Capture the cell that displays the provided text and extract its (X, Y) central coordinate. 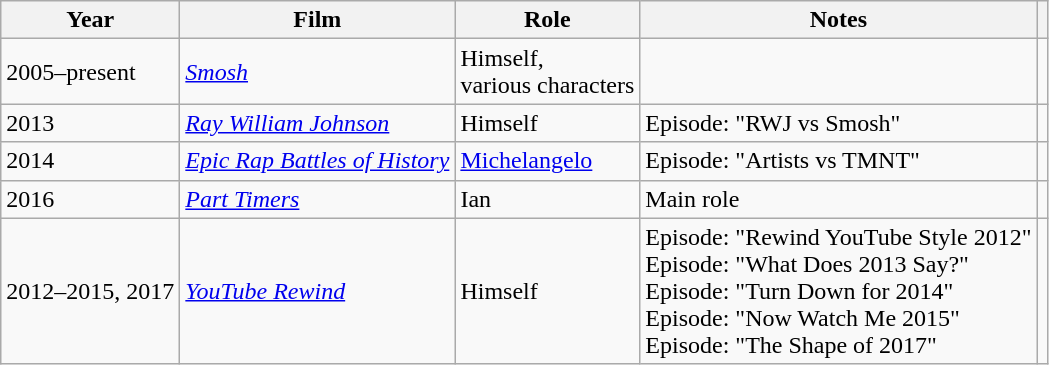
Film (318, 20)
Part Timers (318, 199)
Michelangelo (548, 161)
2013 (90, 123)
Main role (838, 199)
YouTube Rewind (318, 291)
2016 (90, 199)
Role (548, 20)
2014 (90, 161)
Episode: "Artists vs TMNT" (838, 161)
Ray William Johnson (318, 123)
2012–2015, 2017 (90, 291)
Ian (548, 199)
2005–present (90, 72)
Year (90, 20)
Smosh (318, 72)
Notes (838, 20)
Himself,various characters (548, 72)
Episode: "RWJ vs Smosh" (838, 123)
Epic Rap Battles of History (318, 161)
